Output the [X, Y] coordinate of the center of the cell containing the given text.  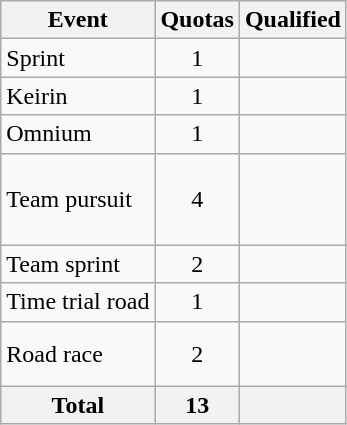
Team sprint [78, 264]
Team pursuit [78, 199]
Road race [78, 354]
13 [197, 405]
Time trial road [78, 302]
4 [197, 199]
Keirin [78, 96]
Qualified [292, 20]
Event [78, 20]
Sprint [78, 58]
Omnium [78, 134]
Quotas [197, 20]
Total [78, 405]
